Determine the [x, y] coordinate at the center of the cell enclosing the given text.  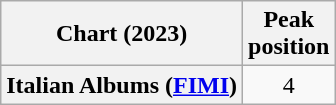
Italian Albums (FIMI) [122, 85]
4 [289, 85]
Peakposition [289, 34]
Chart (2023) [122, 34]
